From the cell containing the given text, extract its center point as [x, y] coordinate. 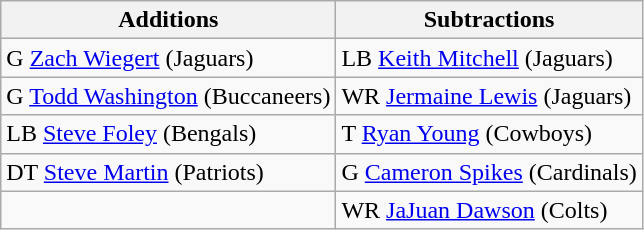
G Cameron Spikes (Cardinals) [489, 172]
DT Steve Martin (Patriots) [168, 172]
WR Jermaine Lewis (Jaguars) [489, 96]
LB Keith Mitchell (Jaguars) [489, 58]
Additions [168, 20]
G Zach Wiegert (Jaguars) [168, 58]
G Todd Washington (Buccaneers) [168, 96]
WR JaJuan Dawson (Colts) [489, 210]
T Ryan Young (Cowboys) [489, 134]
Subtractions [489, 20]
LB Steve Foley (Bengals) [168, 134]
